For the text-containing cell, return its midpoint in (X, Y) coordinate format. 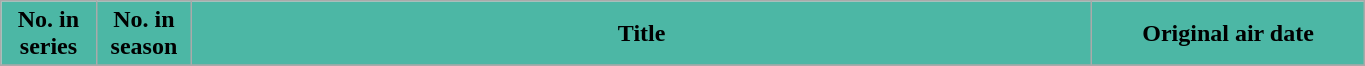
No. inseries (48, 34)
Title (642, 34)
Original air date (1228, 34)
No. inseason (144, 34)
